Detect which cell encompasses the target text, then output its (X, Y) center coordinate. 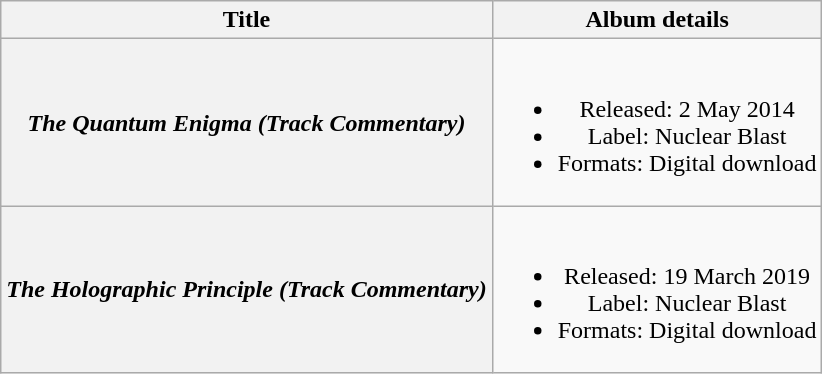
Released: 2 May 2014Label: Nuclear BlastFormats: Digital download (657, 122)
The Holographic Principle (Track Commentary) (246, 290)
The Quantum Enigma (Track Commentary) (246, 122)
Title (246, 20)
Released: 19 March 2019Label: Nuclear BlastFormats: Digital download (657, 290)
Album details (657, 20)
